Locate the cell with the specified text and output its (x, y) center coordinate. 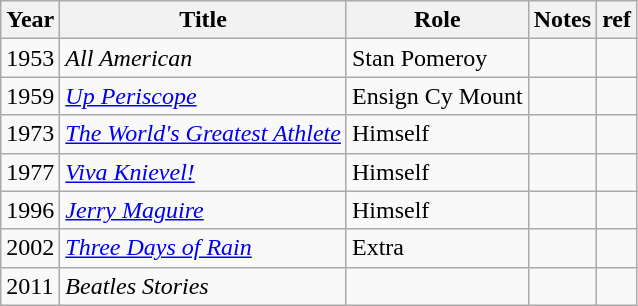
All American (204, 58)
Extra (437, 248)
Role (437, 20)
Up Periscope (204, 96)
2002 (30, 248)
Ensign Cy Mount (437, 96)
Stan Pomeroy (437, 58)
1996 (30, 210)
Notes (562, 20)
Jerry Maguire (204, 210)
Beatles Stories (204, 286)
The World's Greatest Athlete (204, 134)
Title (204, 20)
1973 (30, 134)
1977 (30, 172)
Year (30, 20)
Three Days of Rain (204, 248)
2011 (30, 286)
Viva Knievel! (204, 172)
1953 (30, 58)
ref (617, 20)
1959 (30, 96)
